From the cell containing the given text, extract its center point as [x, y] coordinate. 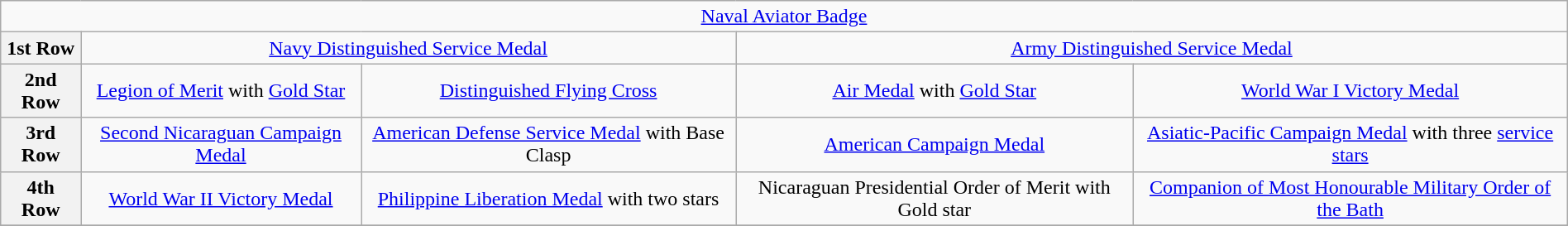
Distinguished Flying Cross [547, 91]
World War I Victory Medal [1350, 91]
1st Row [41, 48]
American Campaign Medal [935, 144]
Navy Distinguished Service Medal [409, 48]
American Defense Service Medal with Base Clasp [547, 144]
Companion of Most Honourable Military Order of the Bath [1350, 199]
2nd Row [41, 91]
World War II Victory Medal [222, 199]
Air Medal with Gold Star [935, 91]
Nicaraguan Presidential Order of Merit with Gold star [935, 199]
Philippine Liberation Medal with two stars [547, 199]
3rd Row [41, 144]
Naval Aviator Badge [784, 17]
Asiatic-Pacific Campaign Medal with three service stars [1350, 144]
4th Row [41, 199]
Army Distinguished Service Medal [1152, 48]
Legion of Merit with Gold Star [222, 91]
Second Nicaraguan Campaign Medal [222, 144]
